Scan for the cell matching the given text and deliver its [x, y] coordinate at center. 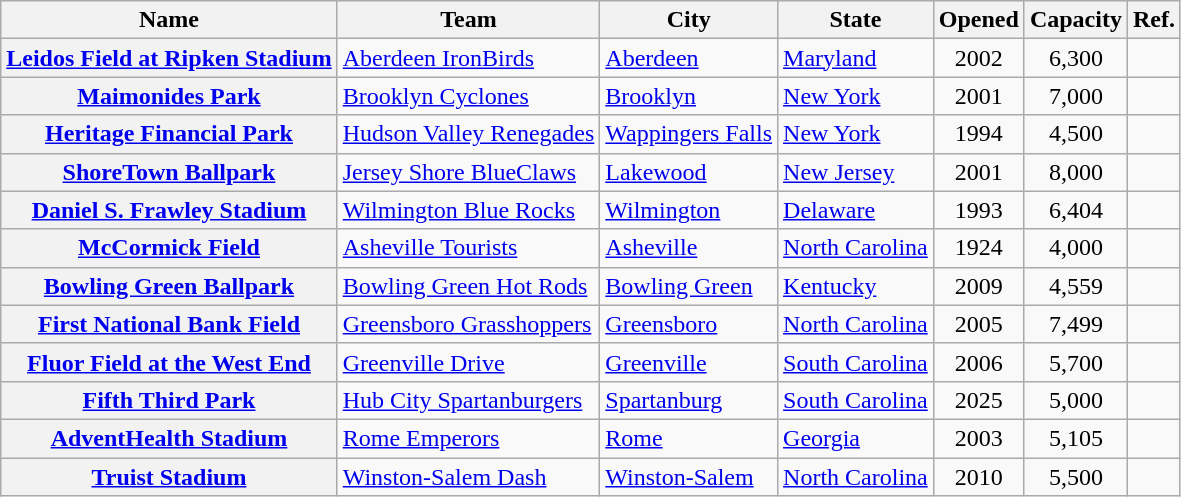
Georgia [856, 438]
6,300 [1076, 58]
Rome Emperors [468, 438]
First National Bank Field [169, 324]
Greensboro [689, 324]
2010 [978, 477]
5,105 [1076, 438]
4,000 [1076, 248]
Daniel S. Frawley Stadium [169, 210]
1994 [978, 134]
Hub City Spartanburgers [468, 400]
2002 [978, 58]
Hudson Valley Renegades [468, 134]
Truist Stadium [169, 477]
Kentucky [856, 286]
7,000 [1076, 96]
Greensboro Grasshoppers [468, 324]
2006 [978, 362]
Aberdeen IronBirds [468, 58]
Wappingers Falls [689, 134]
Delaware [856, 210]
Name [169, 20]
City [689, 20]
1924 [978, 248]
Wilmington [689, 210]
Fluor Field at the West End [169, 362]
Maryland [856, 58]
Greenville [689, 362]
Winston-Salem Dash [468, 477]
AdventHealth Stadium [169, 438]
Greenville Drive [468, 362]
Maimonides Park [169, 96]
Spartanburg [689, 400]
Heritage Financial Park [169, 134]
Bowling Green Ballpark [169, 286]
8,000 [1076, 172]
Asheville [689, 248]
4,559 [1076, 286]
1993 [978, 210]
Bowling Green Hot Rods [468, 286]
State [856, 20]
Brooklyn [689, 96]
2005 [978, 324]
2003 [978, 438]
6,404 [1076, 210]
Ref. [1154, 20]
Jersey Shore BlueClaws [468, 172]
McCormick Field [169, 248]
2009 [978, 286]
Winston-Salem [689, 477]
ShoreTown Ballpark [169, 172]
Aberdeen [689, 58]
5,700 [1076, 362]
4,500 [1076, 134]
Bowling Green [689, 286]
Lakewood [689, 172]
Rome [689, 438]
Brooklyn Cyclones [468, 96]
Opened [978, 20]
5,000 [1076, 400]
7,499 [1076, 324]
New Jersey [856, 172]
5,500 [1076, 477]
Fifth Third Park [169, 400]
Asheville Tourists [468, 248]
Wilmington Blue Rocks [468, 210]
2025 [978, 400]
Leidos Field at Ripken Stadium [169, 58]
Capacity [1076, 20]
Team [468, 20]
